For the text-containing cell, return its midpoint in [X, Y] coordinate format. 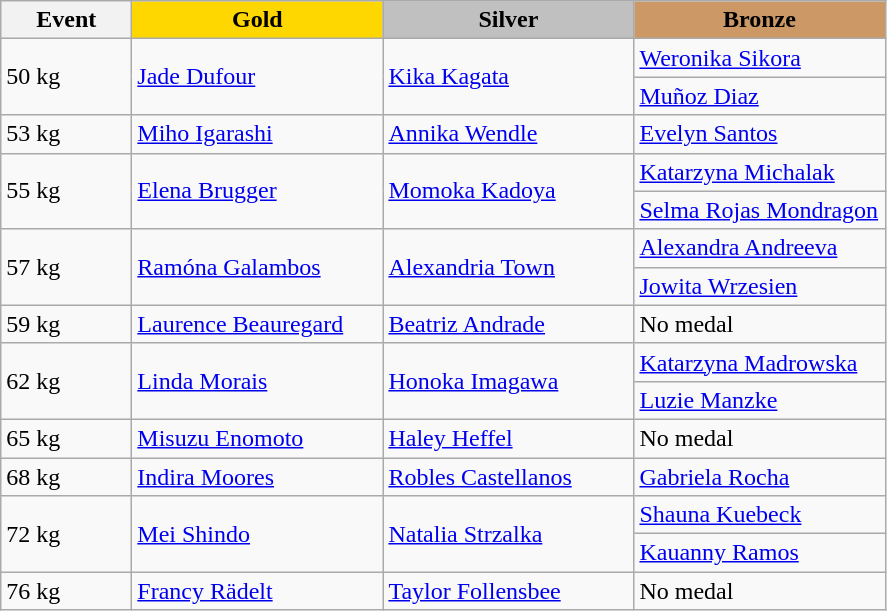
Francy Rädelt [258, 591]
Mei Shindo [258, 534]
Muñoz Diaz [760, 96]
Selma Rojas Mondragon [760, 210]
Katarzyna Michalak [760, 172]
50 kg [66, 77]
Silver [508, 20]
Honoka Imagawa [508, 381]
Katarzyna Madrowska [760, 362]
59 kg [66, 324]
Ramóna Galambos [258, 267]
Weronika Sikora [760, 58]
72 kg [66, 534]
Jade Dufour [258, 77]
65 kg [66, 438]
Gold [258, 20]
Laurence Beauregard [258, 324]
Alexandra Andreeva [760, 248]
Robles Castellanos [508, 477]
Misuzu Enomoto [258, 438]
Kika Kagata [508, 77]
Natalia Strzalka [508, 534]
Event [66, 20]
Kauanny Ramos [760, 553]
Alexandria Town [508, 267]
55 kg [66, 191]
Momoka Kadoya [508, 191]
Miho Igarashi [258, 134]
Taylor Follensbee [508, 591]
Evelyn Santos [760, 134]
Bronze [760, 20]
62 kg [66, 381]
Luzie Manzke [760, 400]
Haley Heffel [508, 438]
Shauna Kuebeck [760, 515]
68 kg [66, 477]
Indira Moores [258, 477]
Linda Morais [258, 381]
76 kg [66, 591]
Gabriela Rocha [760, 477]
Jowita Wrzesien [760, 286]
Elena Brugger [258, 191]
57 kg [66, 267]
53 kg [66, 134]
Annika Wendle [508, 134]
Beatriz Andrade [508, 324]
